From the cell containing the given text, extract its center point as [X, Y] coordinate. 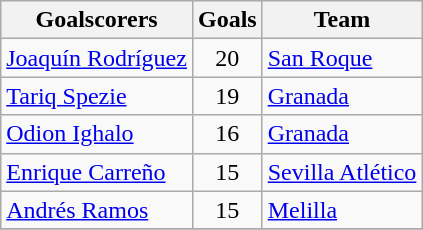
Melilla [342, 210]
16 [227, 134]
Joaquín Rodríguez [97, 58]
Team [342, 20]
Tariq Spezie [97, 96]
Andrés Ramos [97, 210]
Goals [227, 20]
Sevilla Atlético [342, 172]
Odion Ighalo [97, 134]
Goalscorers [97, 20]
San Roque [342, 58]
19 [227, 96]
Enrique Carreño [97, 172]
20 [227, 58]
